Determine the (x, y) coordinate at the center of the cell enclosing the given text.  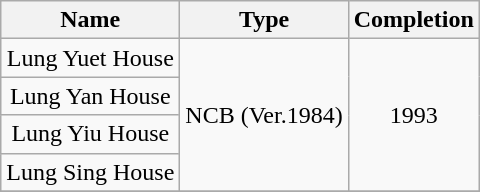
Completion (414, 20)
1993 (414, 115)
Name (90, 20)
Lung Sing House (90, 172)
Lung Yiu House (90, 134)
Type (264, 20)
Lung Yuet House (90, 58)
NCB (Ver.1984) (264, 115)
Lung Yan House (90, 96)
